Capture the cell that displays the provided text and extract its [x, y] central coordinate. 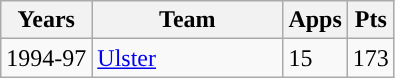
1994-97 [46, 58]
15 [315, 58]
Years [46, 20]
173 [370, 58]
Ulster [188, 58]
Team [188, 20]
Apps [315, 20]
Pts [370, 20]
